Determine the (X, Y) coordinate at the center of the cell enclosing the given text.  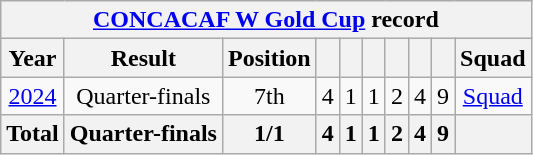
Result (143, 58)
7th (269, 96)
Position (269, 58)
2024 (33, 96)
Total (33, 134)
Year (33, 58)
1/1 (269, 134)
CONCACAF W Gold Cup record (266, 20)
